Scan for the cell matching the given text and deliver its [x, y] coordinate at center. 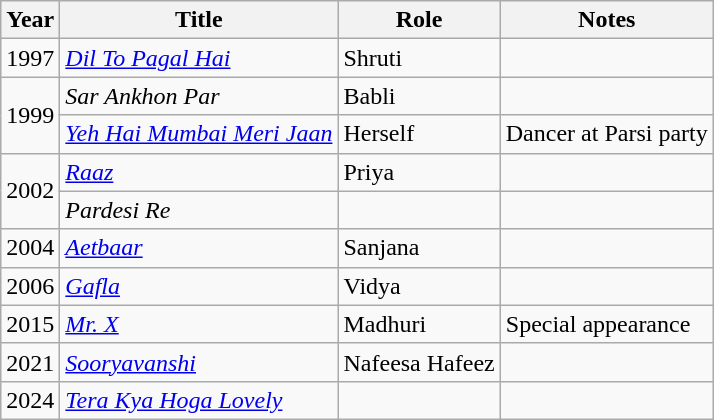
Nafeesa Hafeez [419, 362]
Gafla [199, 286]
Mr. X [199, 324]
Role [419, 20]
Title [199, 20]
Babli [419, 96]
Sar Ankhon Par [199, 96]
Pardesi Re [199, 210]
Tera Kya Hoga Lovely [199, 400]
Herself [419, 134]
Priya [419, 172]
Year [30, 20]
Sooryavanshi [199, 362]
Vidya [419, 286]
Notes [606, 20]
Shruti [419, 58]
Madhuri [419, 324]
Yeh Hai Mumbai Meri Jaan [199, 134]
Sanjana [419, 248]
2004 [30, 248]
1999 [30, 115]
Raaz [199, 172]
1997 [30, 58]
Dancer at Parsi party [606, 134]
2024 [30, 400]
Aetbaar [199, 248]
2002 [30, 191]
2021 [30, 362]
2006 [30, 286]
2015 [30, 324]
Special appearance [606, 324]
Dil To Pagal Hai [199, 58]
